Extract the [x, y] coordinate from the center of the cell holding the provided text.  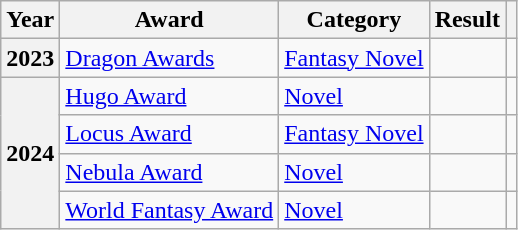
Nebula Award [170, 172]
Hugo Award [170, 96]
2023 [30, 58]
Result [467, 20]
World Fantasy Award [170, 210]
Locus Award [170, 134]
2024 [30, 153]
Dragon Awards [170, 58]
Category [354, 20]
Award [170, 20]
Year [30, 20]
